Capture the cell that displays the provided text and extract its (x, y) central coordinate. 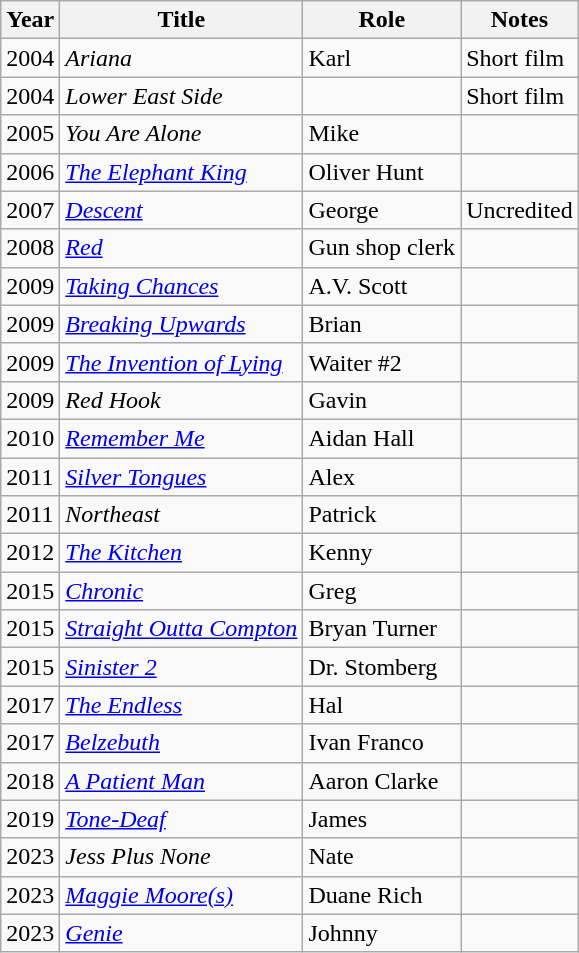
Jess Plus None (182, 857)
You Are Alone (182, 134)
Year (30, 20)
Taking Chances (182, 286)
Brian (382, 324)
Breaking Upwards (182, 324)
Alex (382, 477)
Dr. Stomberg (382, 667)
Belzebuth (182, 743)
Nate (382, 857)
2007 (30, 210)
Sinister 2 (182, 667)
Aaron Clarke (382, 781)
Aidan Hall (382, 438)
Tone-Deaf (182, 819)
Ivan Franco (382, 743)
Patrick (382, 515)
Chronic (182, 591)
Lower East Side (182, 96)
2006 (30, 172)
The Elephant King (182, 172)
Karl (382, 58)
2019 (30, 819)
A Patient Man (182, 781)
Hal (382, 705)
2005 (30, 134)
Gavin (382, 400)
Straight Outta Compton (182, 629)
Uncredited (520, 210)
Red (182, 248)
Title (182, 20)
Genie (182, 933)
Maggie Moore(s) (182, 895)
Kenny (382, 553)
Red Hook (182, 400)
George (382, 210)
The Kitchen (182, 553)
Silver Tongues (182, 477)
Notes (520, 20)
Remember Me (182, 438)
Greg (382, 591)
Waiter #2 (382, 362)
Role (382, 20)
Duane Rich (382, 895)
2012 (30, 553)
2010 (30, 438)
James (382, 819)
Ariana (182, 58)
Descent (182, 210)
Mike (382, 134)
2008 (30, 248)
The Invention of Lying (182, 362)
Northeast (182, 515)
2018 (30, 781)
Gun shop clerk (382, 248)
Johnny (382, 933)
The Endless (182, 705)
A.V. Scott (382, 286)
Oliver Hunt (382, 172)
Bryan Turner (382, 629)
